Extract the [X, Y] coordinate from the center of the cell holding the provided text.  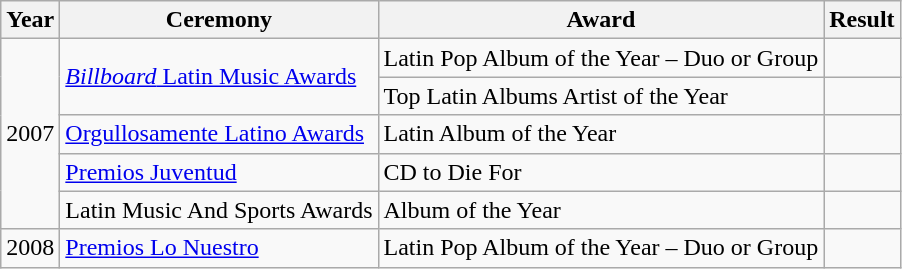
Premios Lo Nuestro [219, 248]
2008 [30, 248]
Latin Music And Sports Awards [219, 210]
Album of the Year [601, 210]
Top Latin Albums Artist of the Year [601, 96]
Year [30, 20]
Premios Juventud [219, 172]
Billboard Latin Music Awards [219, 77]
CD to Die For [601, 172]
Latin Album of the Year [601, 134]
Award [601, 20]
Orgullosamente Latino Awards [219, 134]
Ceremony [219, 20]
Result [862, 20]
2007 [30, 134]
